Return [X, Y] of the center of cell containing provided text 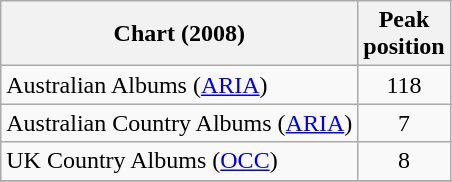
Australian Country Albums (ARIA) [180, 123]
UK Country Albums (OCC) [180, 161]
118 [404, 85]
7 [404, 123]
8 [404, 161]
Chart (2008) [180, 34]
Peakposition [404, 34]
Australian Albums (ARIA) [180, 85]
